Extract the [X, Y] coordinate from the center of the cell holding the provided text.  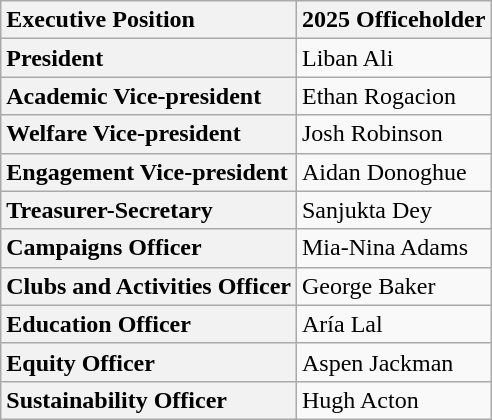
Josh Robinson [393, 134]
Mia-Nina Adams [393, 248]
George Baker [393, 286]
Sanjukta Dey [393, 210]
Aidan Donoghue [393, 172]
Education Officer [149, 324]
2025 Officeholder [393, 20]
Aría Lal [393, 324]
Executive Position [149, 20]
Clubs and Activities Officer [149, 286]
Campaigns Officer [149, 248]
Ethan Rogacion [393, 96]
Equity Officer [149, 362]
Liban Ali [393, 58]
Academic Vice-president [149, 96]
Treasurer-Secretary [149, 210]
President [149, 58]
Welfare Vice-president [149, 134]
Engagement Vice-president [149, 172]
Aspen Jackman [393, 362]
Sustainability Officer [149, 400]
Hugh Acton [393, 400]
